Detect which cell encompasses the target text, then output its [x, y] center coordinate. 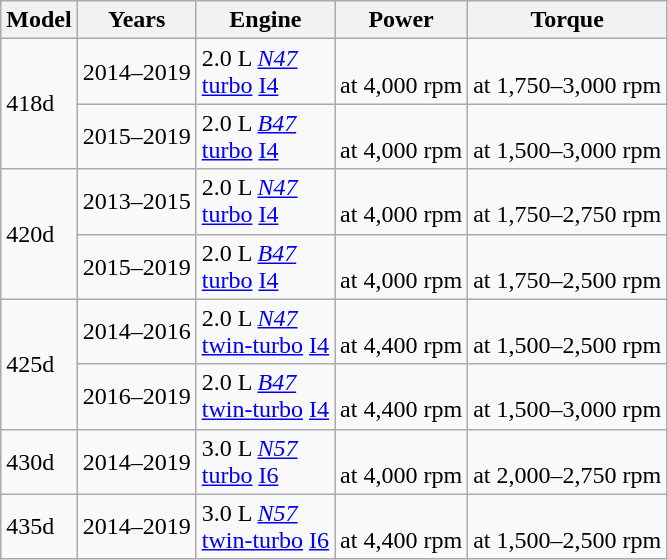
418d [39, 104]
at 1,750–3,000 rpm [568, 72]
2014–2016 [136, 332]
Model [39, 20]
430d [39, 462]
3.0 L N57 turbo I6 [265, 462]
2013–2015 [136, 202]
425d [39, 364]
Engine [265, 20]
Torque [568, 20]
2.0 L N47 twin-turbo I4 [265, 332]
at 1,750–2,750 rpm [568, 202]
3.0 L N57 twin-turbo I6 [265, 526]
435d [39, 526]
Years [136, 20]
Power [402, 20]
2016–2019 [136, 396]
at 1,750–2,500 rpm [568, 266]
420d [39, 234]
at 2,000–2,750 rpm [568, 462]
2.0 L B47 twin-turbo I4 [265, 396]
